Return (x, y) of the center of cell containing provided text 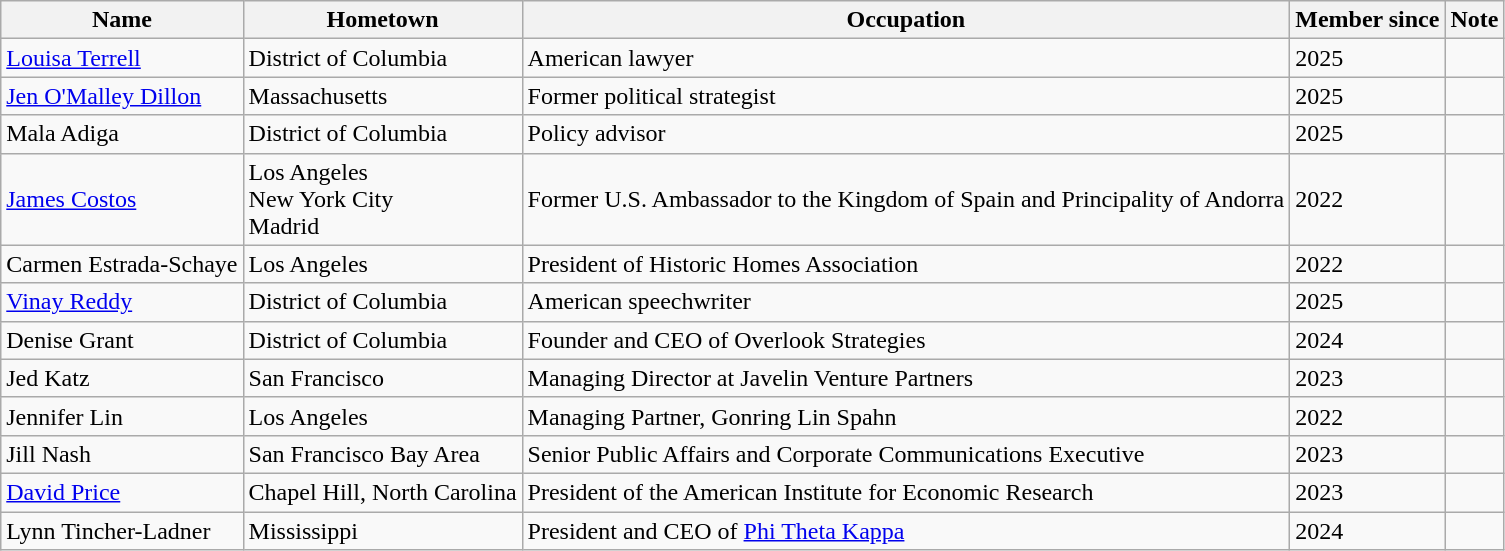
President and CEO of Phi Theta Kappa (906, 531)
Carmen Estrada-Schaye (122, 264)
Founder and CEO of Overlook Strategies (906, 340)
Jill Nash (122, 454)
Name (122, 20)
Mississippi (382, 531)
James Costos (122, 199)
Louisa Terrell (122, 58)
Hometown (382, 20)
Former U.S. Ambassador to the Kingdom of Spain and Principality of Andorra (906, 199)
Jen O'Malley Dillon (122, 96)
Los AngelesNew York CityMadrid (382, 199)
American speechwriter (906, 302)
Chapel Hill, North Carolina (382, 492)
President of Historic Homes Association (906, 264)
Vinay Reddy (122, 302)
San Francisco (382, 378)
Senior Public Affairs and Corporate Communications Executive (906, 454)
Managing Director at Javelin Venture Partners (906, 378)
Jennifer Lin (122, 416)
President of the American Institute for Economic Research (906, 492)
Massachusetts (382, 96)
Managing Partner, Gonring Lin Spahn (906, 416)
Mala Adiga (122, 134)
David Price (122, 492)
Policy advisor (906, 134)
Member since (1368, 20)
American lawyer (906, 58)
Jed Katz (122, 378)
Denise Grant (122, 340)
Former political strategist (906, 96)
Occupation (906, 20)
Lynn Tincher-Ladner (122, 531)
Note (1474, 20)
San Francisco Bay Area (382, 454)
